Scan for the cell matching the given text and deliver its (x, y) coordinate at center. 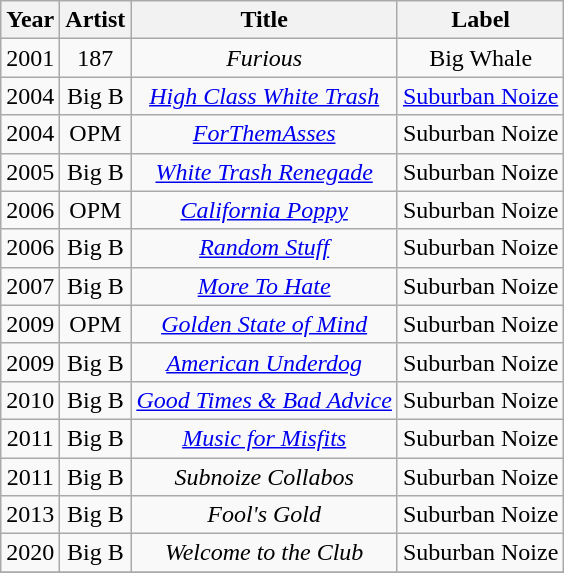
2007 (30, 286)
2020 (30, 553)
Year (30, 20)
White Trash Renegade (264, 172)
California Poppy (264, 210)
High Class White Trash (264, 96)
187 (96, 58)
Label (480, 20)
Fool's Gold (264, 515)
Title (264, 20)
Good Times & Bad Advice (264, 400)
Golden State of Mind (264, 324)
Music for Misfits (264, 438)
American Underdog (264, 362)
More To Hate (264, 286)
Furious (264, 58)
Random Stuff (264, 248)
Welcome to the Club (264, 553)
ForThemAsses (264, 134)
2013 (30, 515)
2010 (30, 400)
Subnoize Collabos (264, 477)
Big Whale (480, 58)
2001 (30, 58)
Artist (96, 20)
2005 (30, 172)
